From the cell containing the given text, extract its center point as [x, y] coordinate. 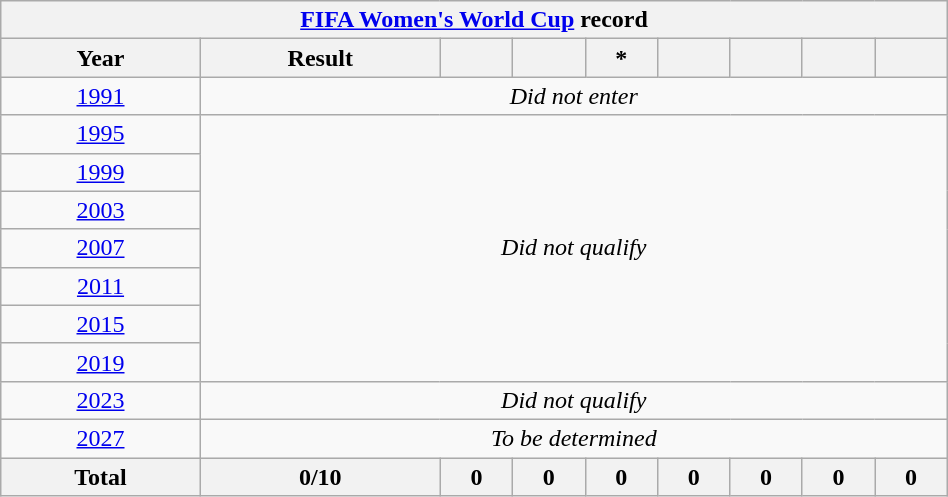
2007 [101, 248]
2027 [101, 438]
FIFA Women's World Cup record [474, 20]
1991 [101, 96]
* [621, 58]
To be determined [574, 438]
Result [320, 58]
2023 [101, 400]
2011 [101, 286]
Total [101, 477]
1995 [101, 134]
Did not enter [574, 96]
2015 [101, 324]
Year [101, 58]
1999 [101, 172]
2003 [101, 210]
2019 [101, 362]
0/10 [320, 477]
